Search for the cell housing the specified text and yield its [X, Y] center coordinate. 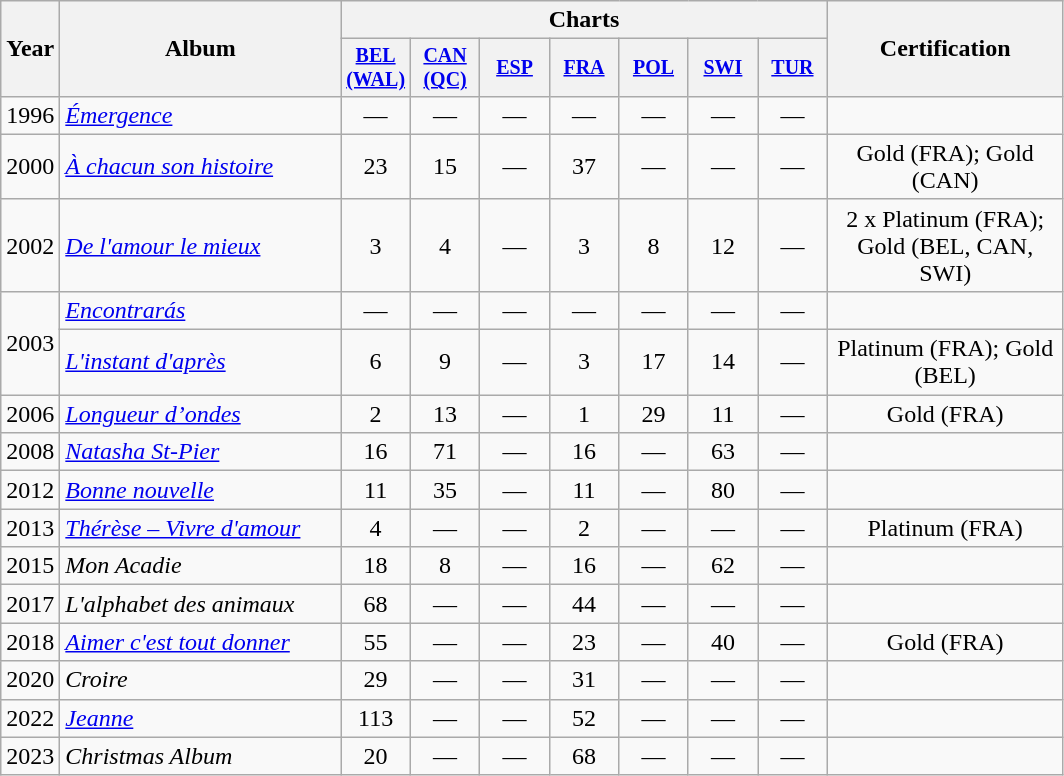
Longueur d’ondes [200, 414]
Platinum (FRA) [945, 528]
15 [444, 166]
Mon Acadie [200, 566]
Certification [945, 49]
Jeanne [200, 718]
2017 [30, 604]
18 [376, 566]
20 [376, 756]
Bonne nouvelle [200, 490]
2020 [30, 680]
Croire [200, 680]
113 [376, 718]
ESP [514, 68]
1 [584, 414]
31 [584, 680]
62 [722, 566]
13 [444, 414]
Platinum (FRA); Gold (BEL) [945, 362]
63 [722, 452]
55 [376, 642]
Album [200, 49]
14 [722, 362]
52 [584, 718]
Aimer c'est tout donner [200, 642]
6 [376, 362]
CAN (QC) [444, 68]
2018 [30, 642]
FRA [584, 68]
L'instant d'après [200, 362]
2000 [30, 166]
2023 [30, 756]
37 [584, 166]
2015 [30, 566]
2002 [30, 245]
De l'amour le mieux [200, 245]
2012 [30, 490]
Gold (FRA); Gold (CAN) [945, 166]
Christmas Album [200, 756]
9 [444, 362]
2 x Platinum (FRA); Gold (BEL, CAN, SWI) [945, 245]
17 [654, 362]
Natasha St-Pier [200, 452]
2003 [30, 342]
2013 [30, 528]
12 [722, 245]
SWI [722, 68]
1996 [30, 115]
POL [654, 68]
40 [722, 642]
L'alphabet des animaux [200, 604]
Year [30, 49]
Thérèse – Vivre d'amour [200, 528]
2008 [30, 452]
BEL(WAL) [376, 68]
44 [584, 604]
Encontrarás [200, 310]
Émergence [200, 115]
À chacun son histoire [200, 166]
71 [444, 452]
80 [722, 490]
Charts [584, 20]
TUR [792, 68]
2006 [30, 414]
2022 [30, 718]
35 [444, 490]
